Find where the given text appears and provide that cell's center as [x, y] coordinate. 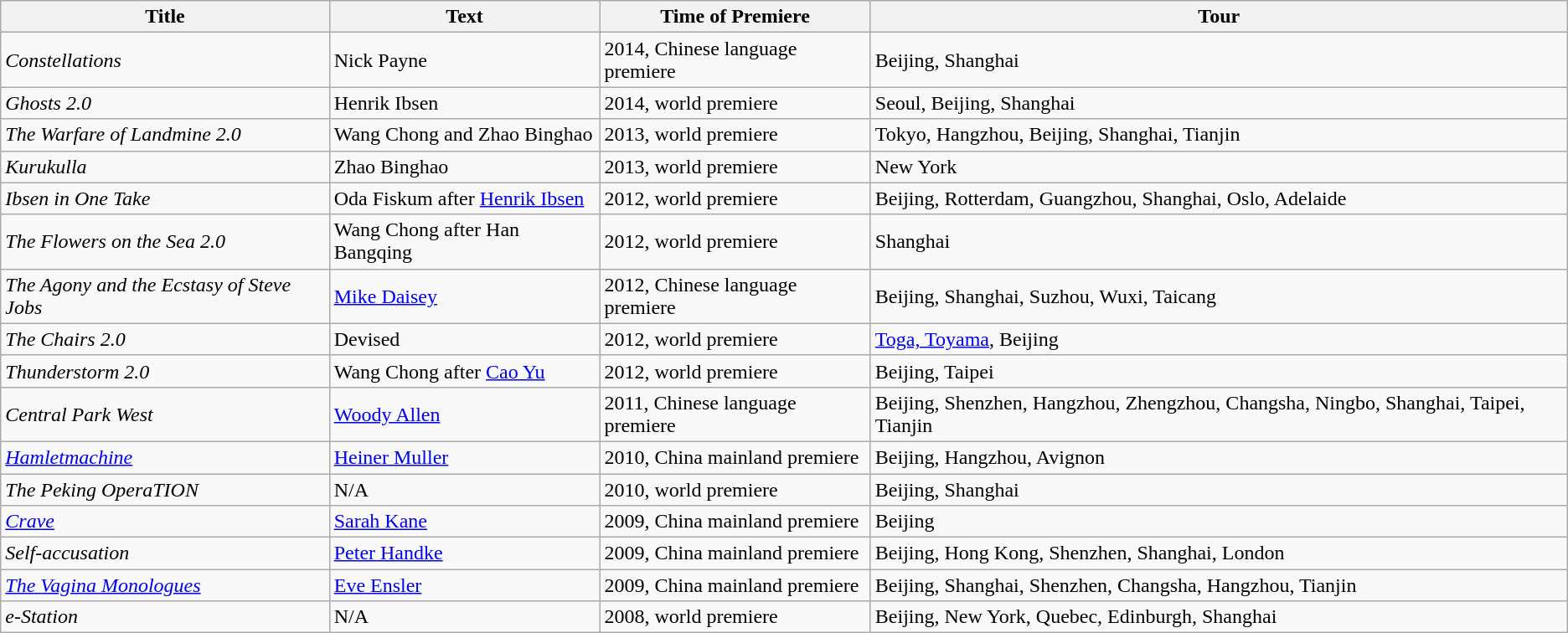
Tokyo, Hangzhou, Beijing, Shanghai, Tianjin [1219, 135]
Beijing, Shenzhen, Hangzhou, Zhengzhou, Changsha, Ningbo, Shanghai, Taipei, Tianjin [1219, 414]
2014, world premiere [735, 103]
Sarah Kane [464, 522]
The Warfare of Landmine 2.0 [165, 135]
Tour [1219, 17]
Eve Ensler [464, 585]
Oda Fiskum after Henrik Ibsen [464, 198]
Beijing, Hangzhou, Avignon [1219, 457]
Crave [165, 522]
New York [1219, 167]
Beijing, Taipei [1219, 371]
e-Station [165, 617]
Thunderstorm 2.0 [165, 371]
Zhao Binghao [464, 167]
The Agony and the Ecstasy of Steve Jobs [165, 296]
Beijing, Rotterdam, Guangzhou, Shanghai, Oslo, Adelaide [1219, 198]
Seoul, Beijing, Shanghai [1219, 103]
Hamletmachine [165, 457]
Beijing, New York, Quebec, Edinburgh, Shanghai [1219, 617]
Devised [464, 339]
Self-accusation [165, 553]
The Peking OperaTION [165, 490]
Henrik Ibsen [464, 103]
Heiner Muller [464, 457]
Beijing, Shanghai, Suzhou, Wuxi, Taicang [1219, 296]
Text [464, 17]
The Vagina Monologues [165, 585]
Mike Daisey [464, 296]
Shanghai [1219, 241]
Beijing, Hong Kong, Shenzhen, Shanghai, London [1219, 553]
2010, world premiere [735, 490]
Kurukulla [165, 167]
Ghosts 2.0 [165, 103]
Nick Payne [464, 60]
Beijing, Shanghai, Shenzhen, Changsha, Hangzhou, Tianjin [1219, 585]
The Chairs 2.0 [165, 339]
2008, world premiere [735, 617]
Time of Premiere [735, 17]
Ibsen in One Take [165, 198]
Beijing [1219, 522]
Toga, Toyama, Beijing [1219, 339]
Woody Allen [464, 414]
Constellations [165, 60]
2012, Chinese language premiere [735, 296]
2011, Chinese language premiere [735, 414]
2010, China mainland premiere [735, 457]
Peter Handke [464, 553]
Central Park West [165, 414]
Wang Chong after Cao Yu [464, 371]
2014, Chinese language premiere [735, 60]
The Flowers on the Sea 2.0 [165, 241]
Wang Chong and Zhao Binghao [464, 135]
Wang Chong after Han Bangqing [464, 241]
Title [165, 17]
